Determine the [X, Y] coordinate at the center of the cell enclosing the given text.  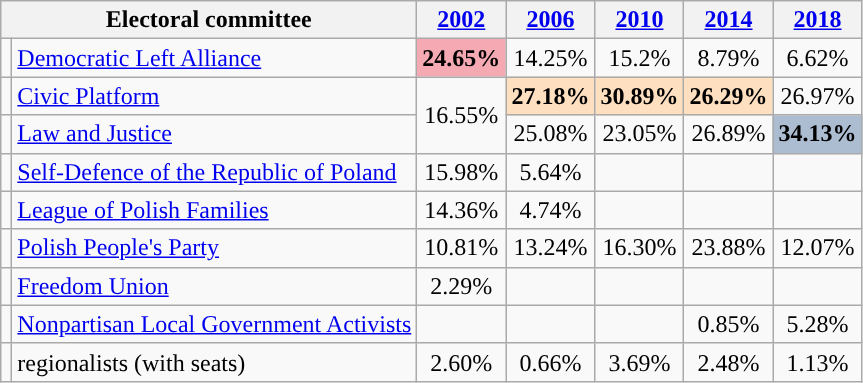
12.07% [818, 248]
2006 [550, 20]
2.60% [462, 362]
23.05% [640, 134]
13.24% [550, 248]
27.18% [550, 96]
League of Polish Families [214, 210]
14.25% [550, 58]
Polish People's Party [214, 248]
26.89% [728, 134]
25.08% [550, 134]
2.29% [462, 286]
8.79% [728, 58]
0.85% [728, 324]
Democratic Left Alliance [214, 58]
26.29% [728, 96]
Freedom Union [214, 286]
26.97% [818, 96]
Law and Justice [214, 134]
Self-Defence of the Republic of Poland [214, 172]
Electoral committee [209, 20]
2.48% [728, 362]
5.28% [818, 324]
Nonpartisan Local Government Activists [214, 324]
6.62% [818, 58]
16.30% [640, 248]
14.36% [462, 210]
24.65% [462, 58]
2010 [640, 20]
2002 [462, 20]
regionalists (with seats) [214, 362]
23.88% [728, 248]
16.55% [462, 115]
2018 [818, 20]
30.89% [640, 96]
10.81% [462, 248]
2014 [728, 20]
Civic Platform [214, 96]
0.66% [550, 362]
4.74% [550, 210]
34.13% [818, 134]
15.2% [640, 58]
1.13% [818, 362]
3.69% [640, 362]
15.98% [462, 172]
5.64% [550, 172]
